Search for the cell housing the specified text and yield its [X, Y] center coordinate. 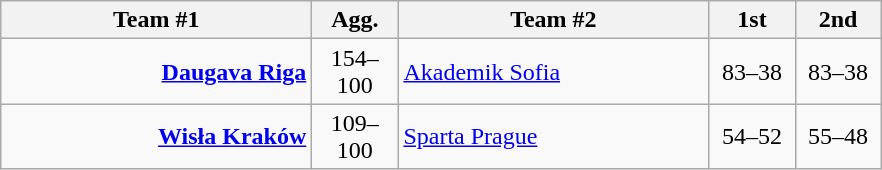
1st [752, 20]
Agg. [355, 20]
55–48 [838, 136]
Sparta Prague [554, 136]
2nd [838, 20]
109–100 [355, 136]
54–52 [752, 136]
Daugava Riga [156, 72]
Akademik Sofia [554, 72]
154–100 [355, 72]
Wisła Kraków [156, 136]
Team #2 [554, 20]
Team #1 [156, 20]
